Determine the (x, y) coordinate at the center of the cell enclosing the given text.  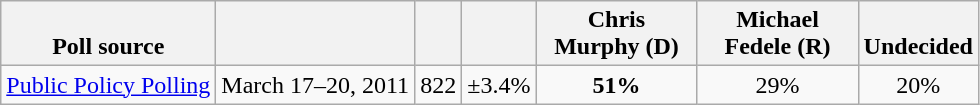
Poll source (108, 34)
±3.4% (499, 85)
20% (918, 85)
March 17–20, 2011 (316, 85)
Public Policy Polling (108, 85)
MichaelFedele (R) (778, 34)
51% (616, 85)
29% (778, 85)
Undecided (918, 34)
ChrisMurphy (D) (616, 34)
822 (438, 85)
